Output the [X, Y] coordinate of the center of the cell containing the given text.  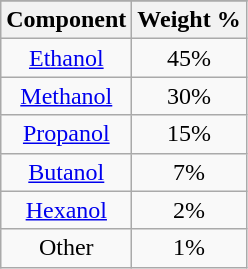
Other [66, 248]
Ethanol [66, 58]
7% [189, 172]
30% [189, 96]
Hexanol [66, 210]
Component [66, 20]
Propanol [66, 134]
2% [189, 210]
1% [189, 248]
45% [189, 58]
15% [189, 134]
Weight % [189, 20]
Butanol [66, 172]
Methanol [66, 96]
